Output the [x, y] coordinate of the center of the cell containing the given text.  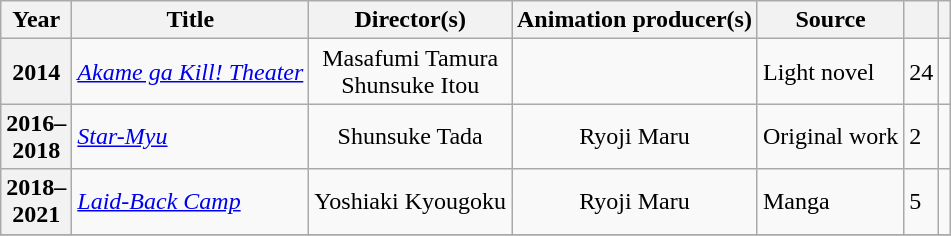
Star-Myu [190, 136]
Director(s) [410, 20]
2 [922, 136]
2018–2021 [36, 202]
2014 [36, 72]
Animation producer(s) [635, 20]
24 [922, 72]
Akame ga Kill! Theater [190, 72]
Shunsuke Tada [410, 136]
Yoshiaki Kyougoku [410, 202]
Light novel [830, 72]
Masafumi TamuraShunsuke Itou [410, 72]
Original work [830, 136]
5 [922, 202]
Manga [830, 202]
Title [190, 20]
Laid-Back Camp [190, 202]
2016–2018 [36, 136]
Source [830, 20]
Year [36, 20]
